Extract the [X, Y] coordinate from the center of the cell holding the provided text.  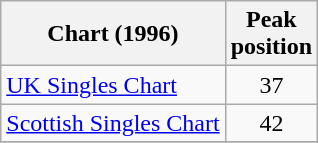
Peakposition [271, 34]
Chart (1996) [113, 34]
37 [271, 85]
UK Singles Chart [113, 85]
Scottish Singles Chart [113, 123]
42 [271, 123]
